For the text-containing cell, return its midpoint in (X, Y) coordinate format. 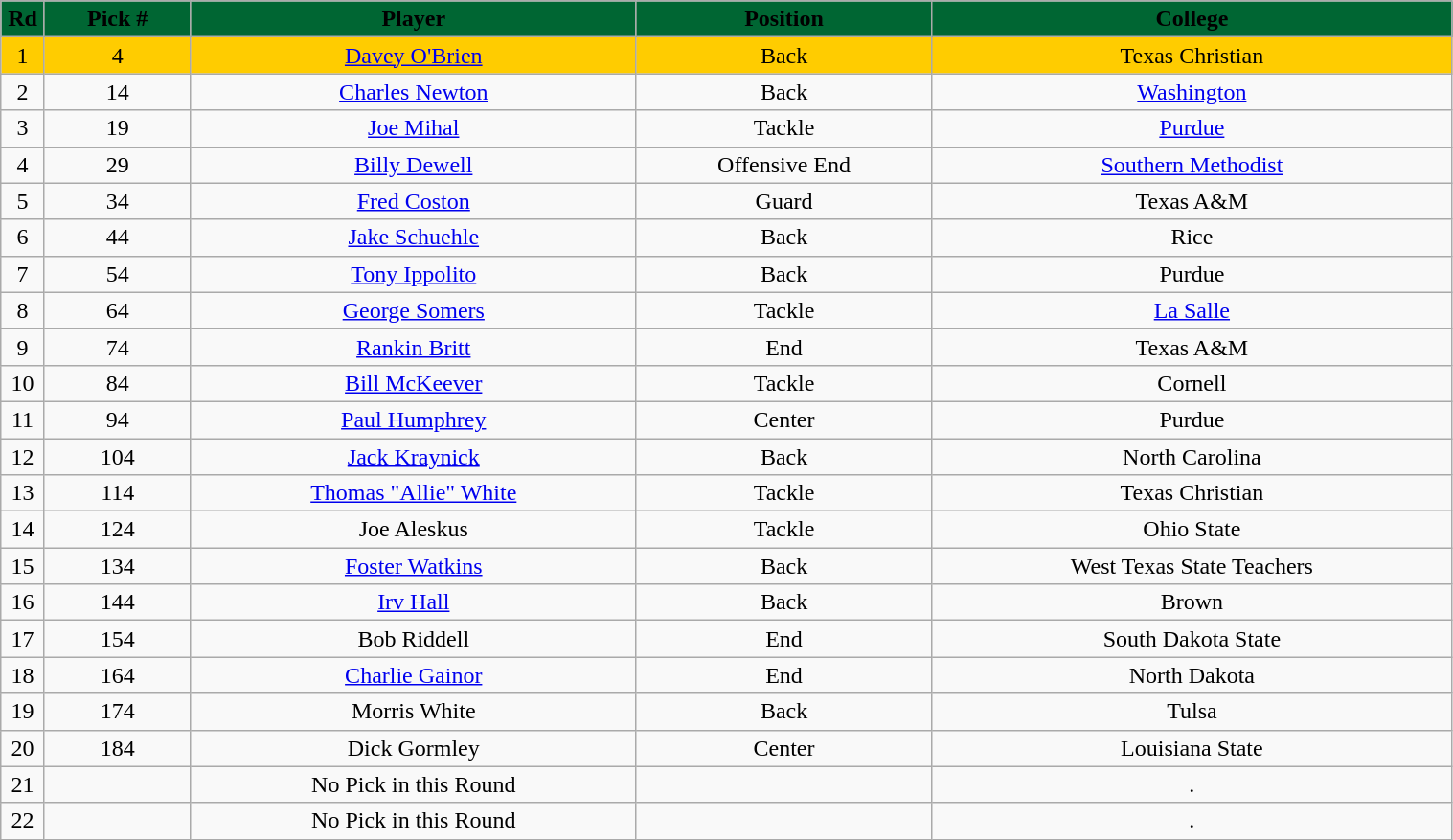
Paul Humphrey (414, 420)
Morris White (414, 712)
George Somers (414, 310)
6 (23, 238)
8 (23, 310)
174 (117, 712)
Brown (1192, 602)
Guard (783, 201)
Charlie Gainor (414, 675)
7 (23, 274)
Tony Ippolito (414, 274)
Charles Newton (414, 92)
3 (23, 128)
1 (23, 56)
Player (414, 19)
Irv Hall (414, 602)
164 (117, 675)
17 (23, 639)
Jack Kraynick (414, 457)
5 (23, 201)
Position (783, 19)
144 (117, 602)
West Texas State Teachers (1192, 566)
Louisiana State (1192, 748)
Rankin Britt (414, 347)
Dick Gormley (414, 748)
College (1192, 19)
Billy Dewell (414, 165)
Southern Methodist (1192, 165)
La Salle (1192, 310)
12 (23, 457)
Joe Mihal (414, 128)
Cornell (1192, 383)
Jake Schuehle (414, 238)
Fred Coston (414, 201)
11 (23, 420)
Bob Riddell (414, 639)
Thomas "Allie" White (414, 493)
21 (23, 784)
104 (117, 457)
20 (23, 748)
154 (117, 639)
Rice (1192, 238)
29 (117, 165)
Foster Watkins (414, 566)
184 (117, 748)
44 (117, 238)
North Carolina (1192, 457)
15 (23, 566)
2 (23, 92)
124 (117, 530)
34 (117, 201)
South Dakota State (1192, 639)
134 (117, 566)
84 (117, 383)
North Dakota (1192, 675)
9 (23, 347)
16 (23, 602)
114 (117, 493)
Tulsa (1192, 712)
54 (117, 274)
18 (23, 675)
94 (117, 420)
Pick # (117, 19)
Ohio State (1192, 530)
64 (117, 310)
74 (117, 347)
Davey O'Brien (414, 56)
Rd (23, 19)
Offensive End (783, 165)
Bill McKeever (414, 383)
10 (23, 383)
Joe Aleskus (414, 530)
13 (23, 493)
Washington (1192, 92)
22 (23, 821)
